Pinpoint the cell where the given text exists, returning its (x, y) midpoint coordinate. 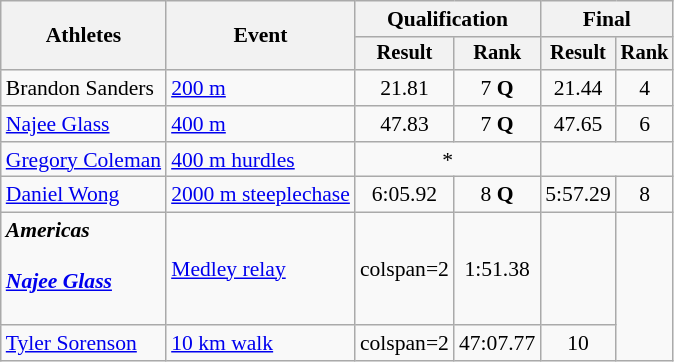
Final (606, 19)
Athletes (84, 36)
4 (645, 88)
Medley relay (260, 269)
47:07.77 (497, 343)
Najee Glass (84, 124)
2000 m steeplechase (260, 195)
Event (260, 36)
Tyler Sorenson (84, 343)
400 m (260, 124)
200 m (260, 88)
47.65 (578, 124)
21.44 (578, 88)
1:51.38 (497, 269)
Brandon Sanders (84, 88)
6:05.92 (404, 195)
Gregory Coleman (84, 160)
6 (645, 124)
8 (645, 195)
Qualification (448, 19)
5:57.29 (578, 195)
10 (578, 343)
400 m hurdles (260, 160)
47.83 (404, 124)
21.81 (404, 88)
* (448, 160)
10 km walk (260, 343)
Daniel Wong (84, 195)
AmericasNajee Glass (84, 269)
8 Q (497, 195)
